For the text-containing cell, return its midpoint in [X, Y] coordinate format. 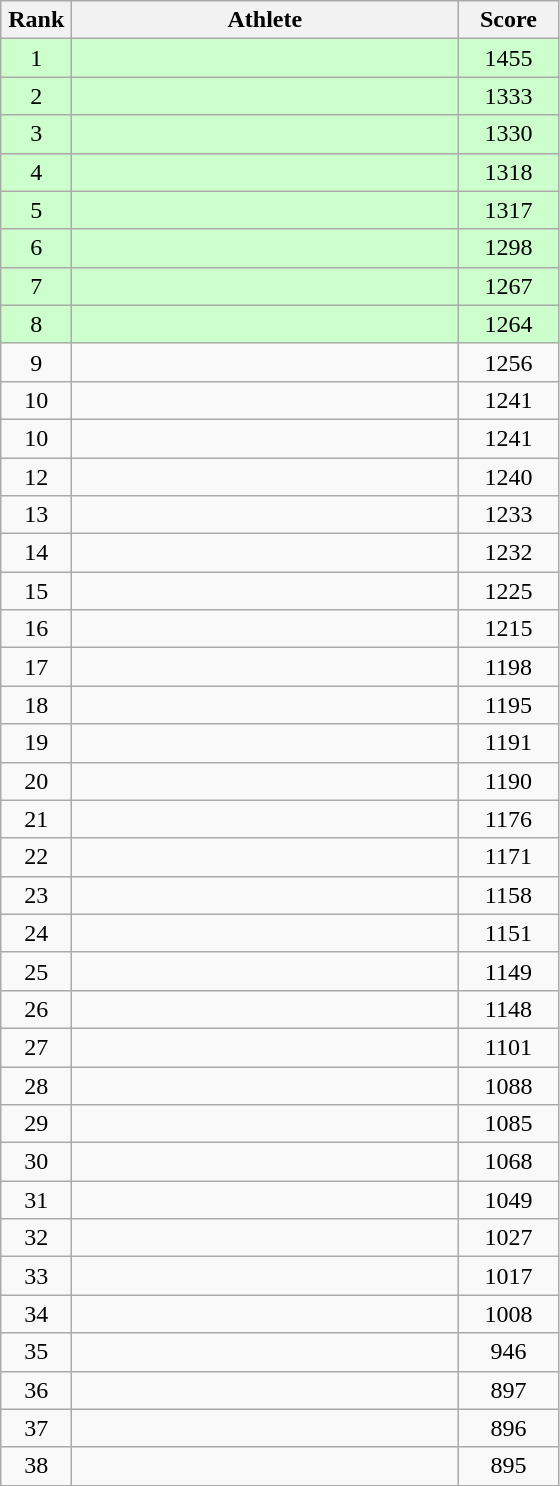
29 [36, 1124]
1298 [508, 248]
1176 [508, 819]
1049 [508, 1200]
1101 [508, 1047]
1171 [508, 857]
14 [36, 553]
25 [36, 971]
1317 [508, 210]
1225 [508, 591]
27 [36, 1047]
32 [36, 1238]
1017 [508, 1276]
1233 [508, 515]
1191 [508, 743]
9 [36, 362]
17 [36, 667]
16 [36, 629]
38 [36, 1466]
1330 [508, 134]
26 [36, 1009]
1008 [508, 1314]
12 [36, 477]
1068 [508, 1162]
1190 [508, 781]
1088 [508, 1085]
1 [36, 58]
1240 [508, 477]
33 [36, 1276]
1151 [508, 933]
Score [508, 20]
8 [36, 324]
1198 [508, 667]
21 [36, 819]
6 [36, 248]
15 [36, 591]
1333 [508, 96]
897 [508, 1390]
1318 [508, 172]
4 [36, 172]
19 [36, 743]
13 [36, 515]
37 [36, 1428]
1256 [508, 362]
30 [36, 1162]
24 [36, 933]
1195 [508, 705]
31 [36, 1200]
1215 [508, 629]
1232 [508, 553]
35 [36, 1352]
36 [36, 1390]
1267 [508, 286]
1264 [508, 324]
896 [508, 1428]
1455 [508, 58]
Rank [36, 20]
23 [36, 895]
2 [36, 96]
5 [36, 210]
Athlete [265, 20]
3 [36, 134]
1148 [508, 1009]
7 [36, 286]
20 [36, 781]
18 [36, 705]
946 [508, 1352]
1085 [508, 1124]
28 [36, 1085]
22 [36, 857]
895 [508, 1466]
1149 [508, 971]
34 [36, 1314]
1158 [508, 895]
1027 [508, 1238]
